Capture the cell that displays the provided text and extract its [X, Y] central coordinate. 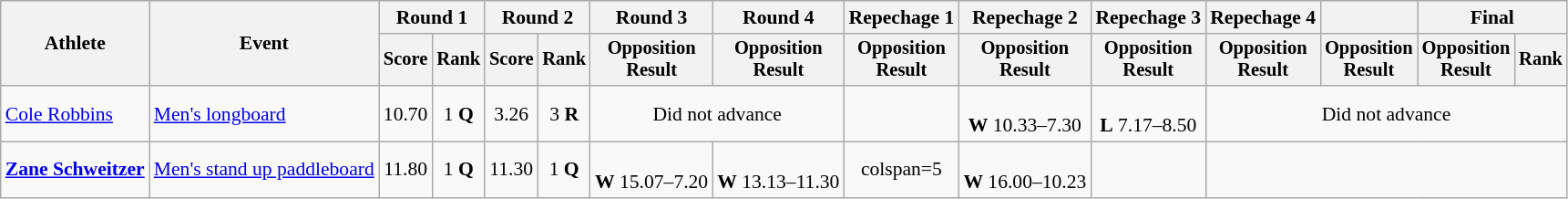
11.30 [511, 170]
W 10.33–7.30 [1024, 113]
Event [264, 44]
10.70 [406, 113]
Round 1 [432, 17]
Round 3 [651, 17]
W 15.07–7.20 [651, 170]
Final [1492, 17]
Repechage 1 [901, 17]
11.80 [406, 170]
Athlete [75, 44]
Round 2 [538, 17]
W 16.00–10.23 [1024, 170]
W 13.13–11.30 [778, 170]
colspan=5 [901, 170]
Repechage 2 [1024, 17]
Repechage 4 [1263, 17]
Men's stand up paddleboard [264, 170]
Cole Robbins [75, 113]
L 7.17–8.50 [1148, 113]
Repechage 3 [1148, 17]
Men's longboard [264, 113]
3.26 [511, 113]
Zane Schweitzer [75, 170]
Round 4 [778, 17]
3 R [564, 113]
